Find where the given text appears and provide that cell's center as (x, y) coordinate. 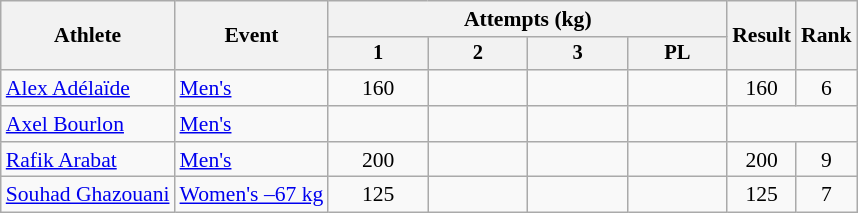
Event (252, 36)
3 (578, 54)
Axel Bourlon (88, 124)
Attempts (kg) (528, 19)
Souhad Ghazouani (88, 195)
6 (826, 88)
Result (762, 36)
2 (478, 54)
1 (378, 54)
Women's –67 kg (252, 195)
Rafik Arabat (88, 160)
Rank (826, 36)
Alex Adélaïde (88, 88)
9 (826, 160)
7 (826, 195)
PL (677, 54)
Athlete (88, 36)
